Output the (x, y) coordinate of the center of the cell containing the given text.  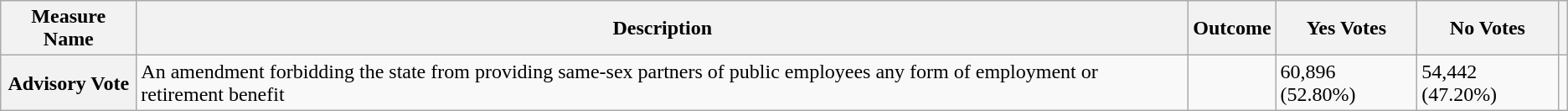
Measure Name (69, 29)
Yes Votes (1347, 29)
60,896 (52.80%) (1347, 82)
An amendment forbidding the state from providing same-sex partners of public employees any form of employment or retirement benefit (663, 82)
54,442 (47.20%) (1488, 82)
No Votes (1488, 29)
Advisory Vote (69, 82)
Outcome (1232, 29)
Description (663, 29)
